Find where the given text appears and provide that cell's center as [X, Y] coordinate. 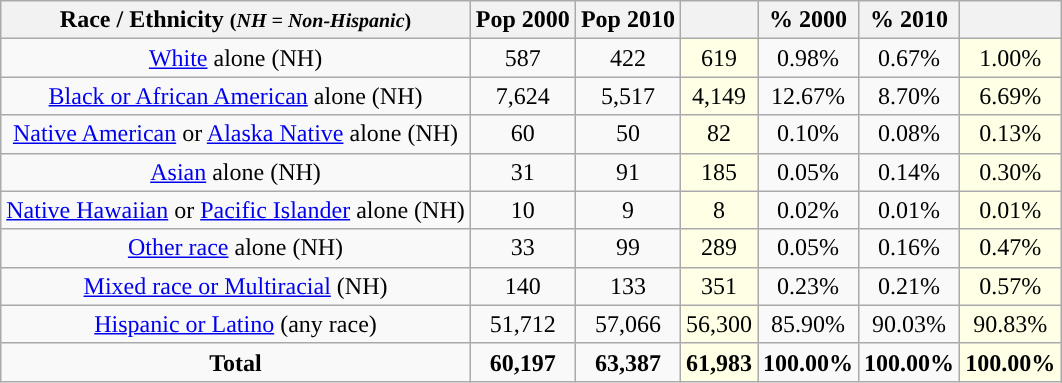
% 2000 [808, 20]
Hispanic or Latino (any race) [236, 324]
63,387 [628, 362]
57,066 [628, 324]
Native American or Alaska Native alone (NH) [236, 134]
0.30% [1010, 172]
61,983 [718, 362]
185 [718, 172]
0.21% [910, 286]
0.98% [808, 58]
4,149 [718, 96]
133 [628, 286]
Other race alone (NH) [236, 248]
0.10% [808, 134]
90.03% [910, 324]
9 [628, 210]
0.23% [808, 286]
12.67% [808, 96]
140 [522, 286]
50 [628, 134]
0.14% [910, 172]
White alone (NH) [236, 58]
8.70% [910, 96]
56,300 [718, 324]
587 [522, 58]
0.16% [910, 248]
0.47% [1010, 248]
Total [236, 362]
Race / Ethnicity (NH = Non-Hispanic) [236, 20]
422 [628, 58]
7,624 [522, 96]
99 [628, 248]
33 [522, 248]
Native Hawaiian or Pacific Islander alone (NH) [236, 210]
Pop 2000 [522, 20]
0.13% [1010, 134]
91 [628, 172]
0.67% [910, 58]
31 [522, 172]
1.00% [1010, 58]
289 [718, 248]
351 [718, 286]
51,712 [522, 324]
60,197 [522, 362]
5,517 [628, 96]
Black or African American alone (NH) [236, 96]
Pop 2010 [628, 20]
% 2010 [910, 20]
10 [522, 210]
0.08% [910, 134]
90.83% [1010, 324]
85.90% [808, 324]
0.02% [808, 210]
Asian alone (NH) [236, 172]
60 [522, 134]
6.69% [1010, 96]
82 [718, 134]
Mixed race or Multiracial (NH) [236, 286]
619 [718, 58]
8 [718, 210]
0.57% [1010, 286]
